Provide the (X, Y) coordinate of the cell's center where the given text is located.  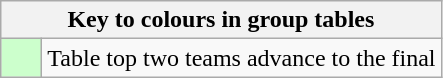
Key to colours in group tables (221, 20)
Table top two teams advance to the final (242, 58)
